Scan for the cell matching the given text and deliver its (X, Y) coordinate at center. 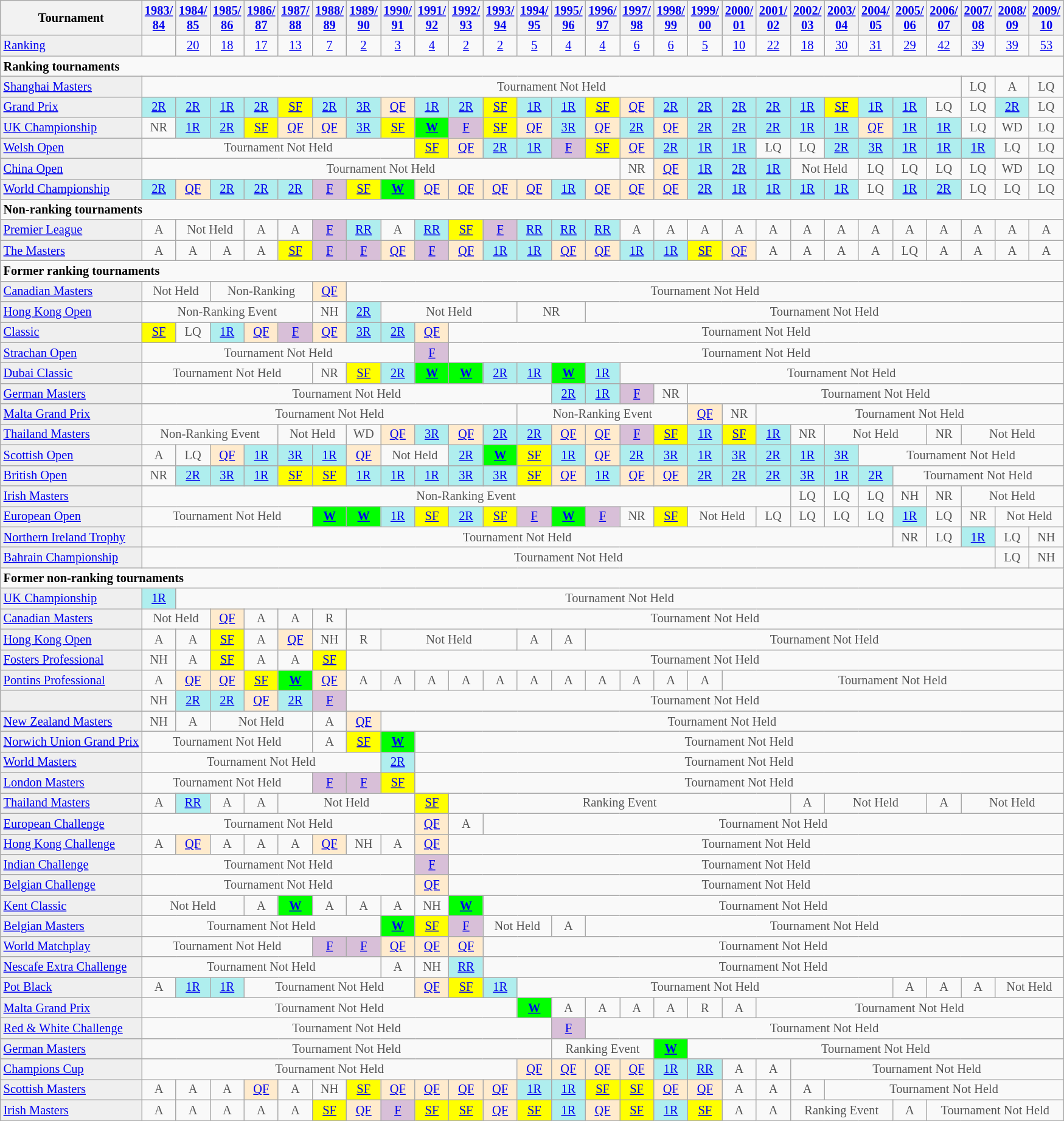
European Challenge (71, 824)
2006/07 (944, 18)
31 (875, 46)
Ranking (71, 46)
20 (193, 46)
Former non-ranking tournaments (532, 578)
World Championship (71, 189)
1990/91 (398, 18)
Premier League (71, 230)
29 (909, 46)
Fosters Professional (71, 660)
Nescafe Extra Challenge (71, 967)
Shanghai Masters (71, 86)
Belgian Challenge (71, 885)
Tournament (71, 18)
1995/96 (568, 18)
1993/94 (500, 18)
New Zealand Masters (71, 721)
Dubai Classic (71, 373)
13 (295, 46)
2001/02 (773, 18)
1988/89 (330, 18)
Non-ranking tournaments (532, 209)
2002/03 (807, 18)
Former ranking tournaments (532, 271)
1986/87 (261, 18)
Bahrain Championship (71, 557)
Hong Kong Challenge (71, 844)
Grand Prix (71, 107)
53 (1046, 46)
Scottish Open (71, 455)
Kent Classic (71, 906)
Champions Cup (71, 1069)
1999/00 (705, 18)
1989/90 (364, 18)
1994/95 (534, 18)
Pot Black (71, 987)
2000/01 (739, 18)
Northern Ireland Trophy (71, 537)
2007/08 (978, 18)
Belgian Masters (71, 926)
Welsh Open (71, 148)
3 (398, 46)
1984/85 (193, 18)
1987/88 (295, 18)
2003/04 (841, 18)
7 (330, 46)
Norwich Union Grand Prix (71, 741)
1991/92 (432, 18)
World Matchplay (71, 946)
Ranking tournaments (532, 66)
1985/86 (227, 18)
10 (739, 46)
22 (773, 46)
Classic (71, 332)
Indian Challenge (71, 864)
British Open (71, 476)
1997/98 (637, 18)
European Open (71, 516)
2009/10 (1046, 18)
1983/84 (159, 18)
Pontins Professional (71, 680)
London Masters (71, 783)
Scottish Masters (71, 1089)
Strachan Open (71, 353)
42 (944, 46)
1992/93 (466, 18)
2008/09 (1012, 18)
Red & White Challenge (71, 1029)
2004/05 (875, 18)
World Masters (71, 762)
17 (261, 46)
30 (841, 46)
The Masters (71, 251)
1998/99 (671, 18)
China Open (71, 168)
2005/06 (909, 18)
Non-Ranking (261, 291)
1996/97 (602, 18)
